Locate the cell with the specified text and output its [X, Y] center coordinate. 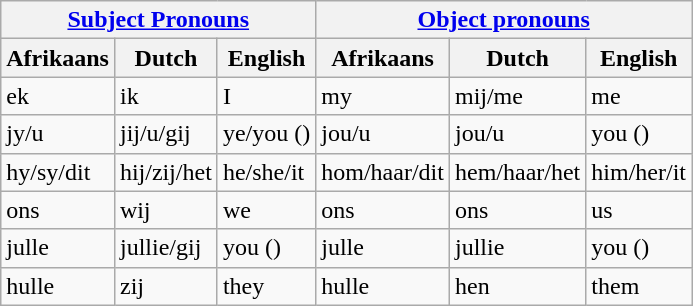
hĳ/zĳ/het [166, 172]
my [383, 96]
us [639, 210]
they [266, 286]
jullie [517, 248]
hom/haar/dit [383, 172]
he/she/it [266, 172]
wĳ [166, 210]
we [266, 210]
I [266, 96]
hy/sy/dit [58, 172]
ek [58, 96]
jy/u [58, 134]
hen [517, 286]
Subject Pronouns [158, 20]
hem/haar/het [517, 172]
Object pronouns [504, 20]
me [639, 96]
jullie/gij [166, 248]
ye/you () [266, 134]
him/her/it [639, 172]
ik [166, 96]
mĳ/me [517, 96]
zĳ [166, 286]
them [639, 286]
jĳ/u/gij [166, 134]
